Return (x, y) of the center of cell containing provided text 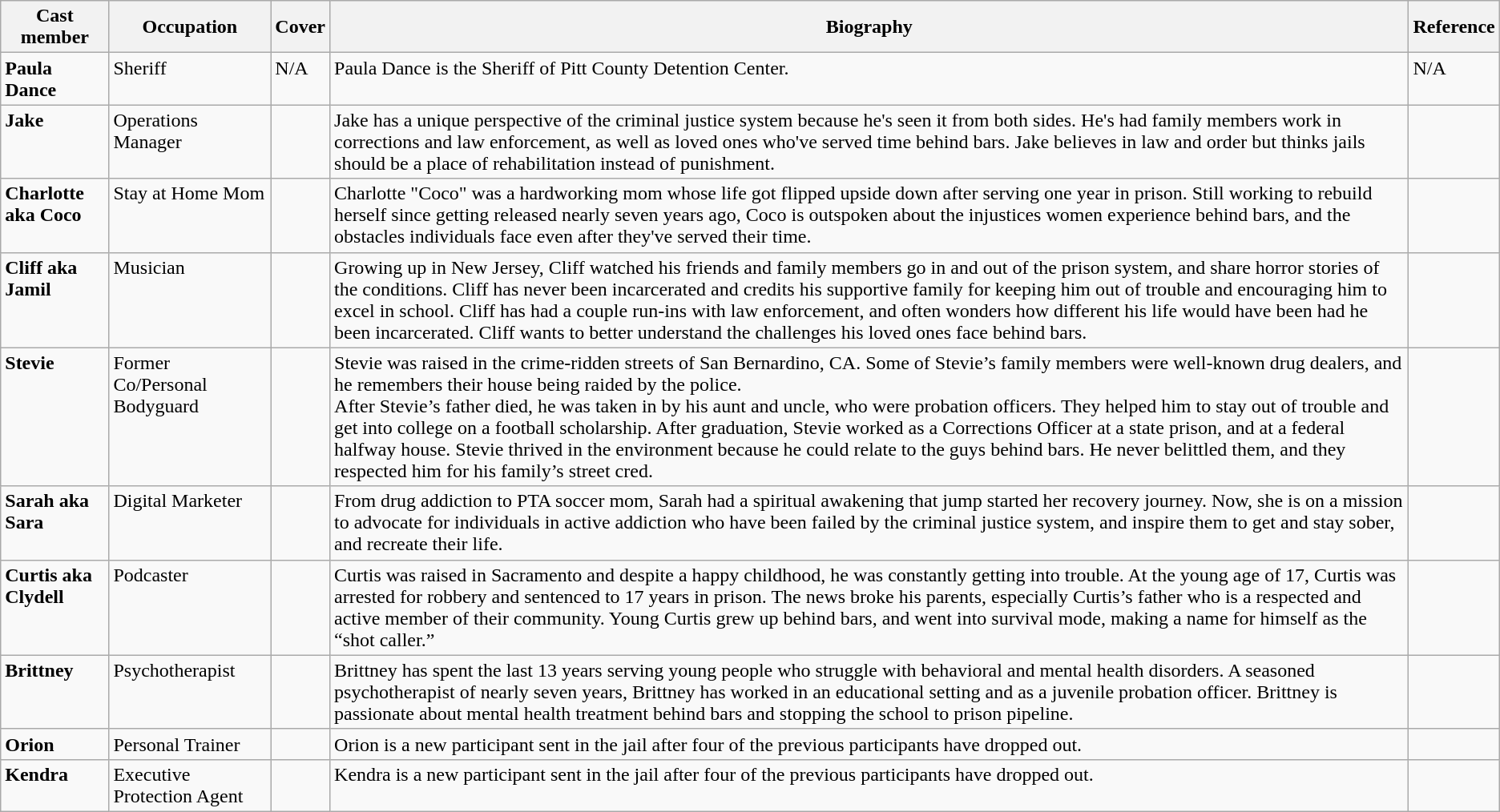
Cliff aka Jamil (54, 299)
Biography (869, 27)
Sheriff (190, 78)
Kendra is a new participant sent in the jail after four of the previous participants have dropped out. (869, 785)
Stevie (54, 416)
Musician (190, 299)
Sarah aka Sara (54, 523)
Stay at Home Mom (190, 215)
Occupation (190, 27)
Charlotte aka Coco (54, 215)
Operations Manager (190, 142)
Orion is a new participant sent in the jail after four of the previous participants have dropped out. (869, 744)
Reference (1454, 27)
Brittney (54, 692)
Curtis aka Clydell (54, 607)
Digital Marketer (190, 523)
Orion (54, 744)
Cast member (54, 27)
Jake (54, 142)
Podcaster (190, 607)
Executive Protection Agent (190, 785)
Personal Trainer (190, 744)
Paula Dance is the Sheriff of Pitt County Detention Center. (869, 78)
Cover (300, 27)
Former Co/Personal Bodyguard (190, 416)
Psychotherapist (190, 692)
Kendra (54, 785)
Paula Dance (54, 78)
